Identify which cell holds the provided text, then report its (X, Y) central coordinate. 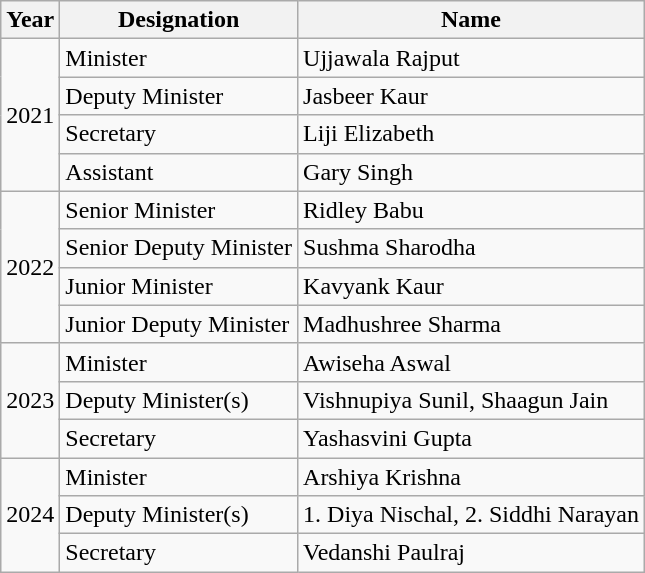
Arshiya Krishna (472, 477)
Liji Elizabeth (472, 134)
Junior Minister (179, 286)
Senior Deputy Minister (179, 248)
2021 (30, 115)
Ujjawala Rajput (472, 58)
Madhushree Sharma (472, 324)
Sushma Sharodha (472, 248)
Junior Deputy Minister (179, 324)
Vedanshi Paulraj (472, 553)
Yashasvini Gupta (472, 438)
Vishnupiya Sunil, Shaagun Jain (472, 400)
Senior Minister (179, 210)
2023 (30, 400)
Kavyank Kaur (472, 286)
Deputy Minister (179, 96)
Jasbeer Kaur (472, 96)
1. Diya Nischal, 2. Siddhi Narayan (472, 515)
Designation (179, 20)
Awiseha Aswal (472, 362)
Assistant (179, 172)
Year (30, 20)
Gary Singh (472, 172)
Name (472, 20)
2022 (30, 267)
Ridley Babu (472, 210)
2024 (30, 515)
